For the text-containing cell, return its midpoint in [X, Y] coordinate format. 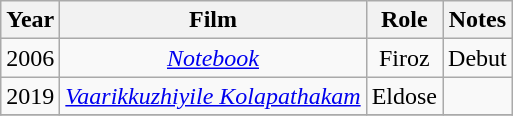
Vaarikkuzhiyile Kolapathakam [213, 96]
Film [213, 20]
2019 [30, 96]
Year [30, 20]
Firoz [404, 58]
2006 [30, 58]
Eldose [404, 96]
Role [404, 20]
Debut [478, 58]
Notebook [213, 58]
Notes [478, 20]
